Provide the [X, Y] coordinate of the cell's center where the given text is located.  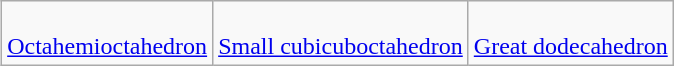
Small cubicuboctahedron [341, 34]
Octahemioctahedron [108, 34]
Great dodecahedron [570, 34]
